Provide the [X, Y] coordinate of the cell's center where the given text is located.  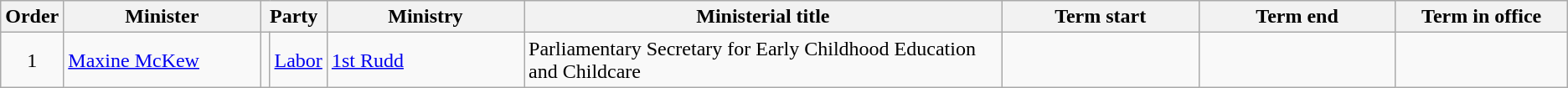
Maxine McKew [162, 60]
Order [32, 17]
Party [293, 17]
Term in office [1481, 17]
Ministry [426, 17]
Term end [1297, 17]
1 [32, 60]
1st Rudd [426, 60]
Labor [298, 60]
Parliamentary Secretary for Early Childhood Education and Childcare [764, 60]
Term start [1101, 17]
Ministerial title [764, 17]
Minister [162, 17]
